Search for the cell housing the specified text and yield its (x, y) center coordinate. 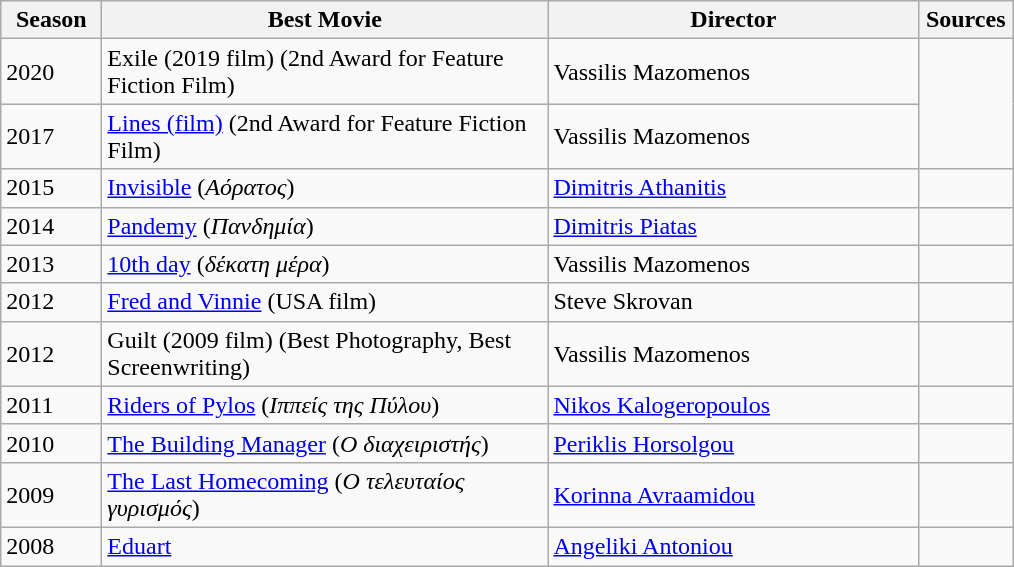
2014 (52, 226)
2008 (52, 546)
Angeliki Antoniou (734, 546)
Best Movie (325, 20)
2015 (52, 188)
Guilt (2009 film) (Best Photography, Best Screenwriting) (325, 354)
Dimitris Piatas (734, 226)
10th day (δέκατη μέρα) (325, 264)
Season (52, 20)
2011 (52, 405)
Lines (film) (2nd Award for Feature Fiction Film) (325, 136)
Steve Skrovan (734, 302)
2017 (52, 136)
Pandemy (Πανδημία) (325, 226)
Dimitris Athanitis (734, 188)
Director (734, 20)
2010 (52, 443)
2020 (52, 72)
Invisible (Αόρατος) (325, 188)
Sources (966, 20)
The Building Manager (Ο διαχειριστής) (325, 443)
Fred and Vinnie (USA film) (325, 302)
Riders of Pylos (Ιππείς της Πύλου) (325, 405)
2013 (52, 264)
Nikos Kalogeropoulos (734, 405)
Periklis Horsolgou (734, 443)
Exile (2019 film) (2nd Award for Feature Fiction Film) (325, 72)
2009 (52, 494)
Korinna Avraamidou (734, 494)
The Last Homecoming (Ο τελευταίος γυρισμός) (325, 494)
Eduart (325, 546)
